From the cell containing the given text, extract its center point as (x, y) coordinate. 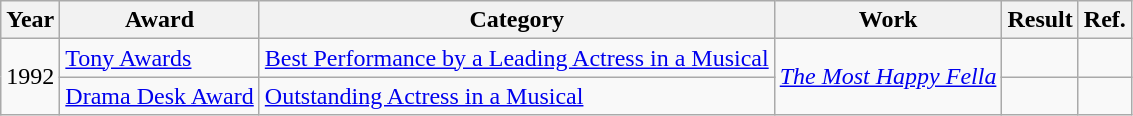
Category (516, 20)
Year (30, 20)
Ref. (1104, 20)
Award (160, 20)
Result (1040, 20)
Best Performance by a Leading Actress in a Musical (516, 58)
The Most Happy Fella (888, 77)
Work (888, 20)
Outstanding Actress in a Musical (516, 96)
Tony Awards (160, 58)
Drama Desk Award (160, 96)
1992 (30, 77)
